Determine the [X, Y] coordinate at the center of the cell enclosing the given text.  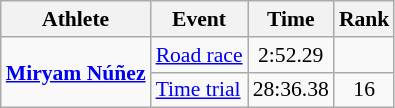
28:36.38 [291, 90]
Road race [200, 55]
Rank [364, 19]
16 [364, 90]
Time [291, 19]
Miryam Núñez [76, 72]
2:52.29 [291, 55]
Athlete [76, 19]
Time trial [200, 90]
Event [200, 19]
